Return (X, Y) of the center of cell containing provided text 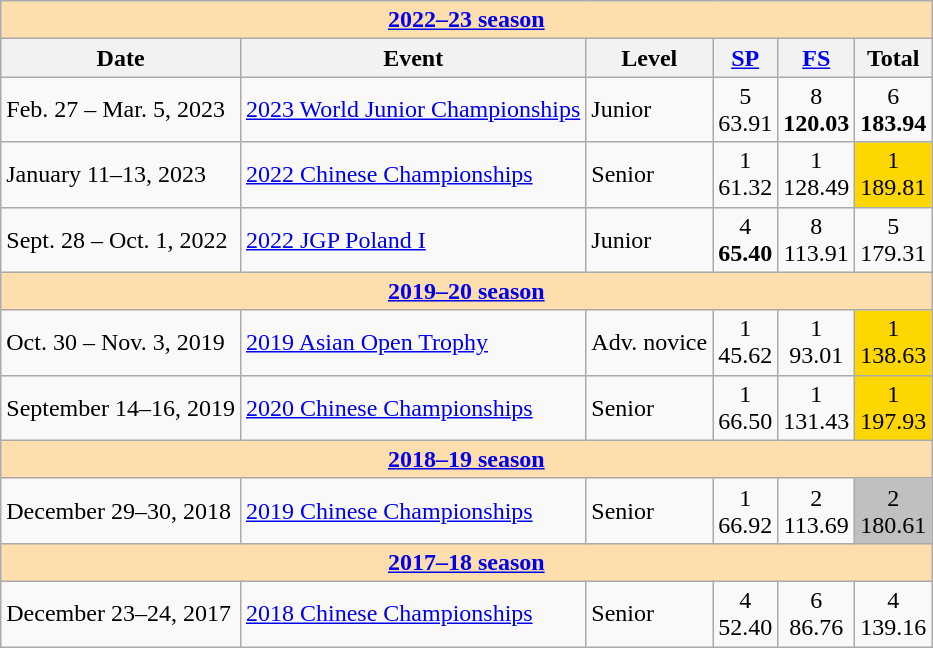
2022–23 season (466, 20)
6 86.76 (816, 614)
5 63.91 (746, 110)
Adv. novice (650, 342)
4 65.40 (746, 240)
Total (894, 58)
1 138.63 (894, 342)
Feb. 27 – Mar. 5, 2023 (121, 110)
1 66.50 (746, 408)
1 197.93 (894, 408)
2019–20 season (466, 291)
1 93.01 (816, 342)
Oct. 30 – Nov. 3, 2019 (121, 342)
2 113.69 (816, 510)
2022 Chinese Championships (412, 174)
1 45.62 (746, 342)
8 120.03 (816, 110)
1 61.32 (746, 174)
2022 JGP Poland I (412, 240)
1 131.43 (816, 408)
2020 Chinese Championships (412, 408)
2 180.61 (894, 510)
SP (746, 58)
4 52.40 (746, 614)
2019 Asian Open Trophy (412, 342)
December 29–30, 2018 (121, 510)
1 128.49 (816, 174)
Level (650, 58)
2018–19 season (466, 459)
Sept. 28 – Oct. 1, 2022 (121, 240)
2018 Chinese Championships (412, 614)
1 66.92 (746, 510)
2019 Chinese Championships (412, 510)
2017–18 season (466, 562)
6 183.94 (894, 110)
Date (121, 58)
8 113.91 (816, 240)
January 11–13, 2023 (121, 174)
Event (412, 58)
December 23–24, 2017 (121, 614)
1 189.81 (894, 174)
FS (816, 58)
5 179.31 (894, 240)
4 139.16 (894, 614)
2023 World Junior Championships (412, 110)
September 14–16, 2019 (121, 408)
